Return [x, y] of the center of cell containing provided text 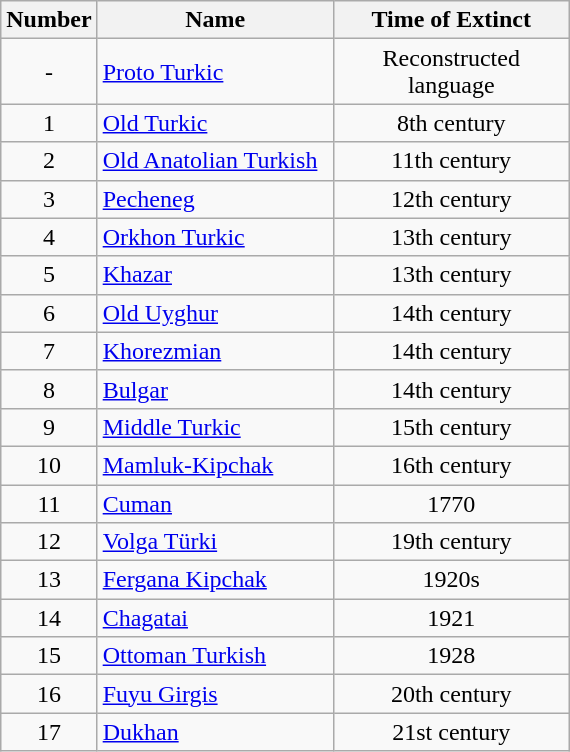
9 [49, 427]
1928 [451, 656]
Name [215, 20]
11 [49, 503]
4 [49, 237]
20th century [451, 694]
Old Turkic [215, 123]
12 [49, 542]
Middle Turkic [215, 427]
21st century [451, 732]
2 [49, 161]
3 [49, 199]
17 [49, 732]
Orkhon Turkic [215, 237]
Reconstructed language [451, 72]
Fuyu Girgis [215, 694]
19th century [451, 542]
Khazar [215, 275]
Chagatai [215, 618]
Fergana Kipchak [215, 580]
Old Anatolian Turkish [215, 161]
1921 [451, 618]
Mamluk-Kipchak [215, 465]
7 [49, 351]
1770 [451, 503]
Proto Turkic [215, 72]
12th century [451, 199]
Volga Türki [215, 542]
15th century [451, 427]
13 [49, 580]
1 [49, 123]
Dukhan [215, 732]
11th century [451, 161]
Old Uyghur [215, 313]
15 [49, 656]
10 [49, 465]
Pecheneg [215, 199]
Bulgar [215, 389]
Time of Extinct [451, 20]
16th century [451, 465]
8th century [451, 123]
Khorezmian [215, 351]
Cuman [215, 503]
Ottoman Turkish [215, 656]
14 [49, 618]
Number [49, 20]
5 [49, 275]
6 [49, 313]
8 [49, 389]
1920s [451, 580]
16 [49, 694]
- [49, 72]
